Extract the [X, Y] coordinate from the center of the cell holding the provided text.  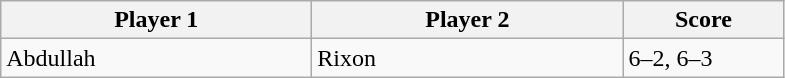
Rixon [468, 58]
6–2, 6–3 [704, 58]
Abdullah [156, 58]
Player 2 [468, 20]
Player 1 [156, 20]
Score [704, 20]
